Provide the [x, y] coordinate of the cell's center where the given text is located.  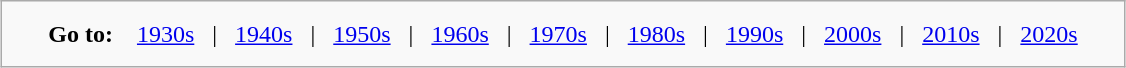
Go to: 1930s | 1940s | 1950s | 1960s | 1970s | 1980s | 1990s | 2000s | 2010s | 2020s [563, 34]
